Return the (x, y) coordinate for the center point of the cell that contains the specified text.  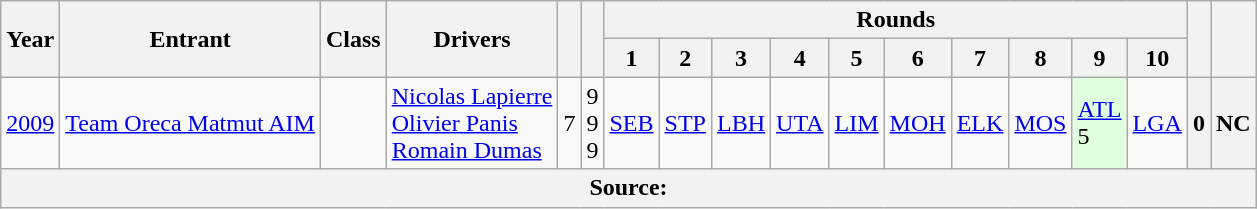
2 (685, 58)
MOS (1040, 123)
999 (592, 123)
8 (1040, 58)
Class (353, 39)
3 (740, 58)
Entrant (190, 39)
SEB (632, 123)
UTA (800, 123)
Rounds (896, 20)
10 (1157, 58)
NC (1233, 123)
LGA (1157, 123)
Drivers (472, 39)
LIM (856, 123)
LBH (740, 123)
ELK (980, 123)
1 (632, 58)
4 (800, 58)
Team Oreca Matmut AIM (190, 123)
9 (1100, 58)
Year (30, 39)
Source: (628, 188)
0 (1198, 123)
6 (918, 58)
STP (685, 123)
MOH (918, 123)
5 (856, 58)
2009 (30, 123)
Nicolas Lapierre Olivier Panis Romain Dumas (472, 123)
ATL5 (1100, 123)
